Locate the cell with the specified text and output its [X, Y] center coordinate. 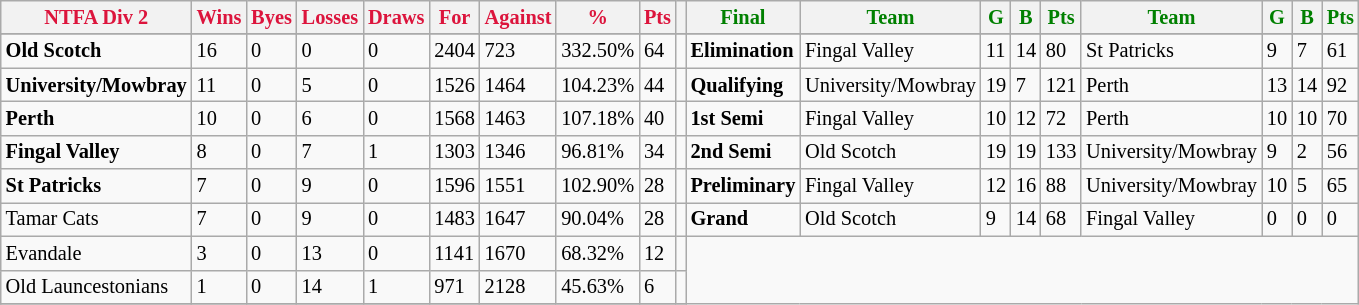
NTFA Div 2 [96, 17]
1346 [518, 152]
Old Launcestonians [96, 287]
Grand [744, 219]
64 [658, 51]
56 [1340, 152]
90.04% [598, 219]
2404 [454, 51]
Elimination [744, 51]
72 [1061, 118]
1551 [518, 186]
104.23% [598, 85]
% [598, 17]
Final [744, 17]
121 [1061, 85]
1463 [518, 118]
1st Semi [744, 118]
723 [518, 51]
Tamar Cats [96, 219]
44 [658, 85]
Byes [271, 17]
3 [220, 253]
2 [1307, 152]
1464 [518, 85]
971 [454, 287]
68 [1061, 219]
8 [220, 152]
Draws [396, 17]
1647 [518, 219]
88 [1061, 186]
Losses [330, 17]
2128 [518, 287]
133 [1061, 152]
80 [1061, 51]
1483 [454, 219]
102.90% [598, 186]
96.81% [598, 152]
Preliminary [744, 186]
65 [1340, 186]
For [454, 17]
40 [658, 118]
Against [518, 17]
Evandale [96, 253]
1141 [454, 253]
2nd Semi [744, 152]
45.63% [598, 287]
Wins [220, 17]
1568 [454, 118]
332.50% [598, 51]
1596 [454, 186]
68.32% [598, 253]
Qualifying [744, 85]
92 [1340, 85]
107.18% [598, 118]
1670 [518, 253]
61 [1340, 51]
1526 [454, 85]
1303 [454, 152]
34 [658, 152]
70 [1340, 118]
